Locate the cell with the specified text and output its [x, y] center coordinate. 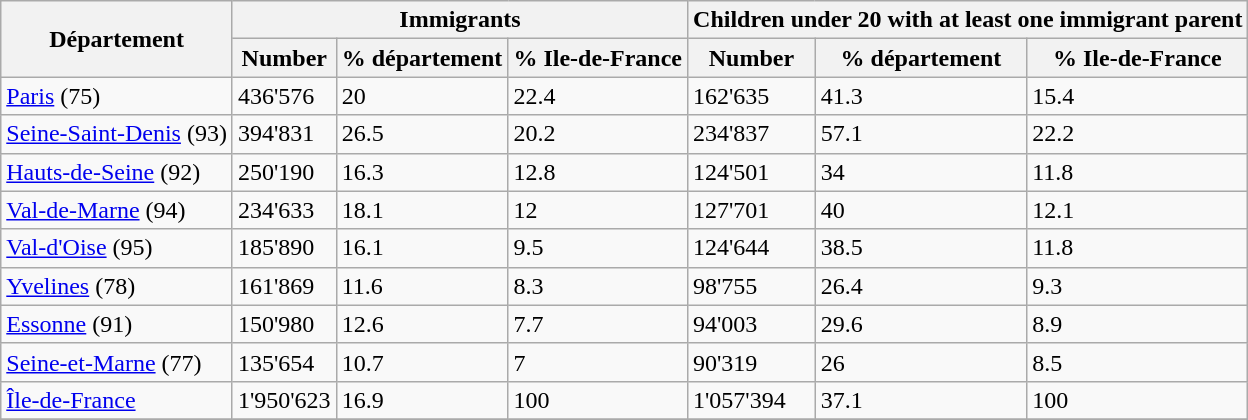
161'869 [284, 286]
Seine-et-Marne (77) [117, 362]
34 [920, 172]
Immigrants [460, 20]
Children under 20 with at least one immigrant parent [968, 20]
8.5 [1138, 362]
20.2 [598, 134]
185'890 [284, 248]
16.1 [422, 248]
12.1 [1138, 210]
9.5 [598, 248]
Val-de-Marne (94) [117, 210]
135'654 [284, 362]
26.4 [920, 286]
Yvelines (78) [117, 286]
Essonne (91) [117, 324]
1'057'394 [752, 400]
127'701 [752, 210]
10.7 [422, 362]
9.3 [1138, 286]
90'319 [752, 362]
7 [598, 362]
98'755 [752, 286]
22.4 [598, 96]
Hauts-de-Seine (92) [117, 172]
250'190 [284, 172]
29.6 [920, 324]
22.2 [1138, 134]
15.4 [1138, 96]
1'950'623 [284, 400]
94'003 [752, 324]
20 [422, 96]
12.8 [598, 172]
16.9 [422, 400]
Paris (75) [117, 96]
Île-de-France [117, 400]
7.7 [598, 324]
37.1 [920, 400]
38.5 [920, 248]
124'644 [752, 248]
12.6 [422, 324]
16.3 [422, 172]
234'837 [752, 134]
18.1 [422, 210]
8.3 [598, 286]
26 [920, 362]
150'980 [284, 324]
Département [117, 39]
8.9 [1138, 324]
41.3 [920, 96]
234'633 [284, 210]
Seine-Saint-Denis (93) [117, 134]
57.1 [920, 134]
436'576 [284, 96]
394'831 [284, 134]
124'501 [752, 172]
40 [920, 210]
Val-d'Oise (95) [117, 248]
162'635 [752, 96]
12 [598, 210]
26.5 [422, 134]
11.6 [422, 286]
